Return [x, y] of the center of cell containing provided text 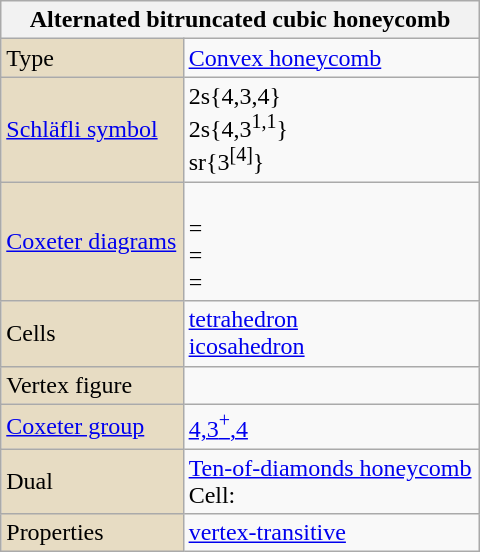
Convex honeycomb [331, 58]
Cells [92, 334]
Coxeter diagrams [92, 242]
Type [92, 58]
4,3+,4 [331, 426]
Properties [92, 533]
Vertex figure [92, 385]
= = = [331, 242]
vertex-transitive [331, 533]
Alternated bitruncated cubic honeycomb [240, 20]
Schläfli symbol [92, 130]
Dual [92, 482]
tetrahedronicosahedron [331, 334]
2s{4,3,4}2s{4,31,1}sr{3[4]} [331, 130]
Ten-of-diamonds honeycombCell: [331, 482]
Coxeter group [92, 426]
